Return (x, y) of the center of cell containing provided text 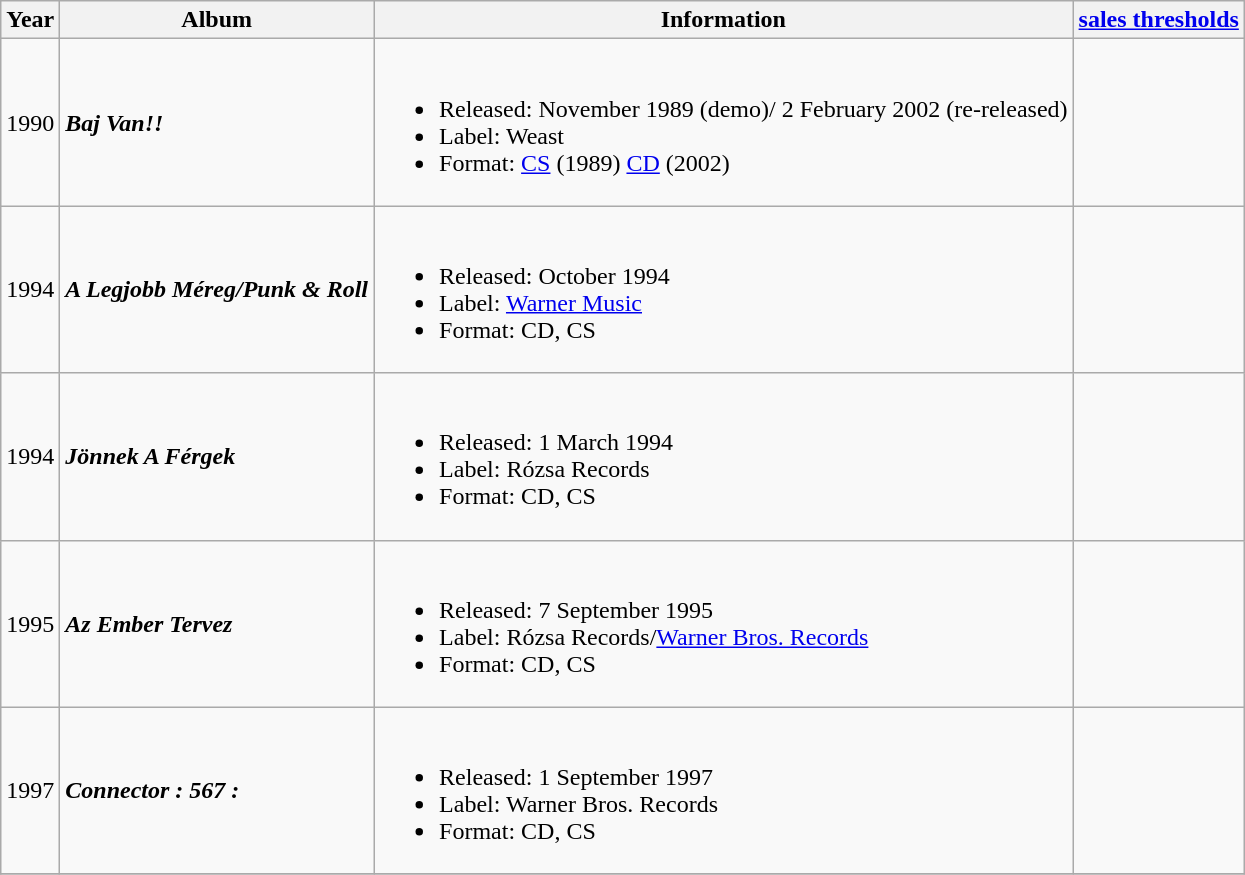
Year (30, 20)
Connector : 567 : (217, 790)
Released: 1 March 1994Label: Rózsa RecordsFormat: CD, CS (724, 456)
1997 (30, 790)
1995 (30, 624)
A Legjobb Méreg/Punk & Roll (217, 290)
Released: 1 September 1997Label: Warner Bros. RecordsFormat: CD, CS (724, 790)
Released: November 1989 (demo)/ 2 February 2002 (re-released)Label: WeastFormat: CS (1989) CD (2002) (724, 122)
Album (217, 20)
Released: October 1994Label: Warner MusicFormat: CD, CS (724, 290)
Information (724, 20)
Baj Van!! (217, 122)
Az Ember Tervez (217, 624)
Jönnek A Férgek (217, 456)
1990 (30, 122)
Released: 7 September 1995Label: Rózsa Records/Warner Bros. RecordsFormat: CD, CS (724, 624)
sales thresholds (1158, 20)
